Determine the (X, Y) coordinate at the center of the cell enclosing the given text.  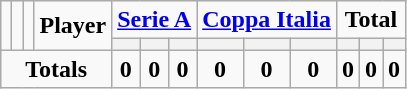
Serie A (154, 20)
Totals (56, 69)
Coppa Italia (267, 20)
Player (73, 26)
Total (370, 20)
